Return the (X, Y) coordinate for the center point of the cell that contains the specified text.  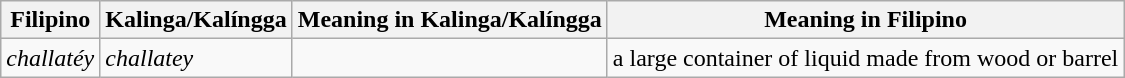
Meaning in Kalinga/Kalíngga (450, 20)
Kalinga/Kalíngga (196, 20)
a large container of liquid made from wood or barrel (865, 58)
Meaning in Filipino (865, 20)
challatey (196, 58)
Filipino (50, 20)
challatéy (50, 58)
